Pinpoint the cell where the given text exists, returning its (x, y) midpoint coordinate. 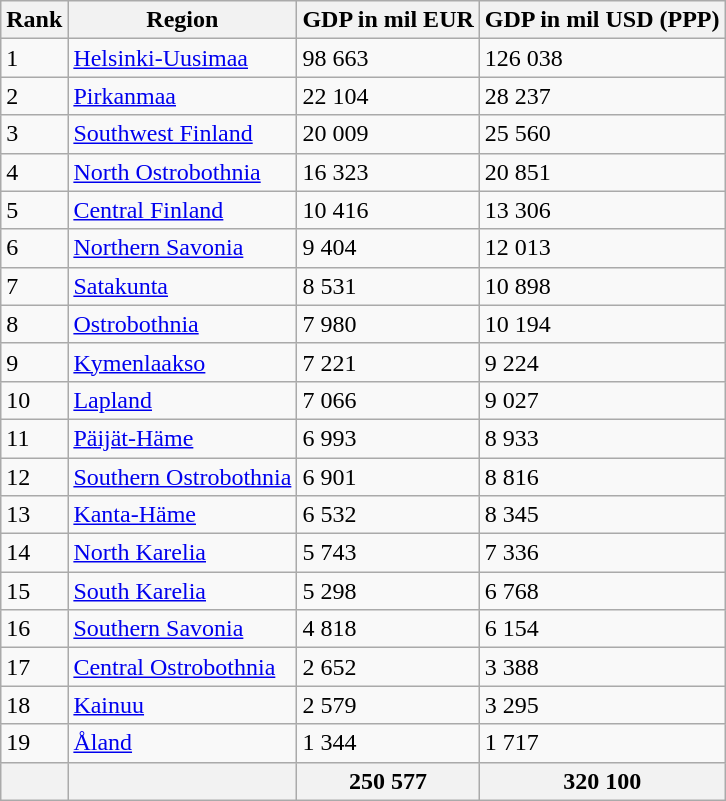
3 295 (602, 705)
13 306 (602, 210)
9 (34, 362)
28 237 (602, 96)
7 980 (388, 324)
2 652 (388, 667)
10 194 (602, 324)
12 (34, 477)
6 993 (388, 438)
18 (34, 705)
5 743 (388, 553)
7 066 (388, 400)
10 416 (388, 210)
5 (34, 210)
Central Finland (182, 210)
Päijät-Häme (182, 438)
4 818 (388, 629)
Southern Savonia (182, 629)
2 579 (388, 705)
South Karelia (182, 591)
10 898 (602, 286)
Central Ostrobothnia (182, 667)
8 531 (388, 286)
10 (34, 400)
16 (34, 629)
16 323 (388, 172)
8 816 (602, 477)
126 038 (602, 58)
GDP in mil EUR (388, 20)
Kanta-Häme (182, 515)
8 (34, 324)
7 336 (602, 553)
2 (34, 96)
1 717 (602, 743)
11 (34, 438)
19 (34, 743)
Helsinki-Uusimaa (182, 58)
Pirkanmaa (182, 96)
North Ostrobothnia (182, 172)
13 (34, 515)
20 851 (602, 172)
Satakunta (182, 286)
Region (182, 20)
9 027 (602, 400)
6 (34, 248)
1 (34, 58)
25 560 (602, 134)
9 404 (388, 248)
Kymenlaakso (182, 362)
8 933 (602, 438)
North Karelia (182, 553)
GDP in mil USD (PPP) (602, 20)
7 (34, 286)
15 (34, 591)
14 (34, 553)
Southwest Finland (182, 134)
250 577 (388, 781)
1 344 (388, 743)
9 224 (602, 362)
12 013 (602, 248)
7 221 (388, 362)
3 (34, 134)
5 298 (388, 591)
8 345 (602, 515)
Åland (182, 743)
Kainuu (182, 705)
3 388 (602, 667)
22 104 (388, 96)
Southern Ostrobothnia (182, 477)
6 154 (602, 629)
Ostrobothnia (182, 324)
17 (34, 667)
98 663 (388, 58)
6 901 (388, 477)
4 (34, 172)
320 100 (602, 781)
20 009 (388, 134)
Rank (34, 20)
Lapland (182, 400)
6 532 (388, 515)
Northern Savonia (182, 248)
6 768 (602, 591)
